Return [X, Y] of the center of cell containing provided text 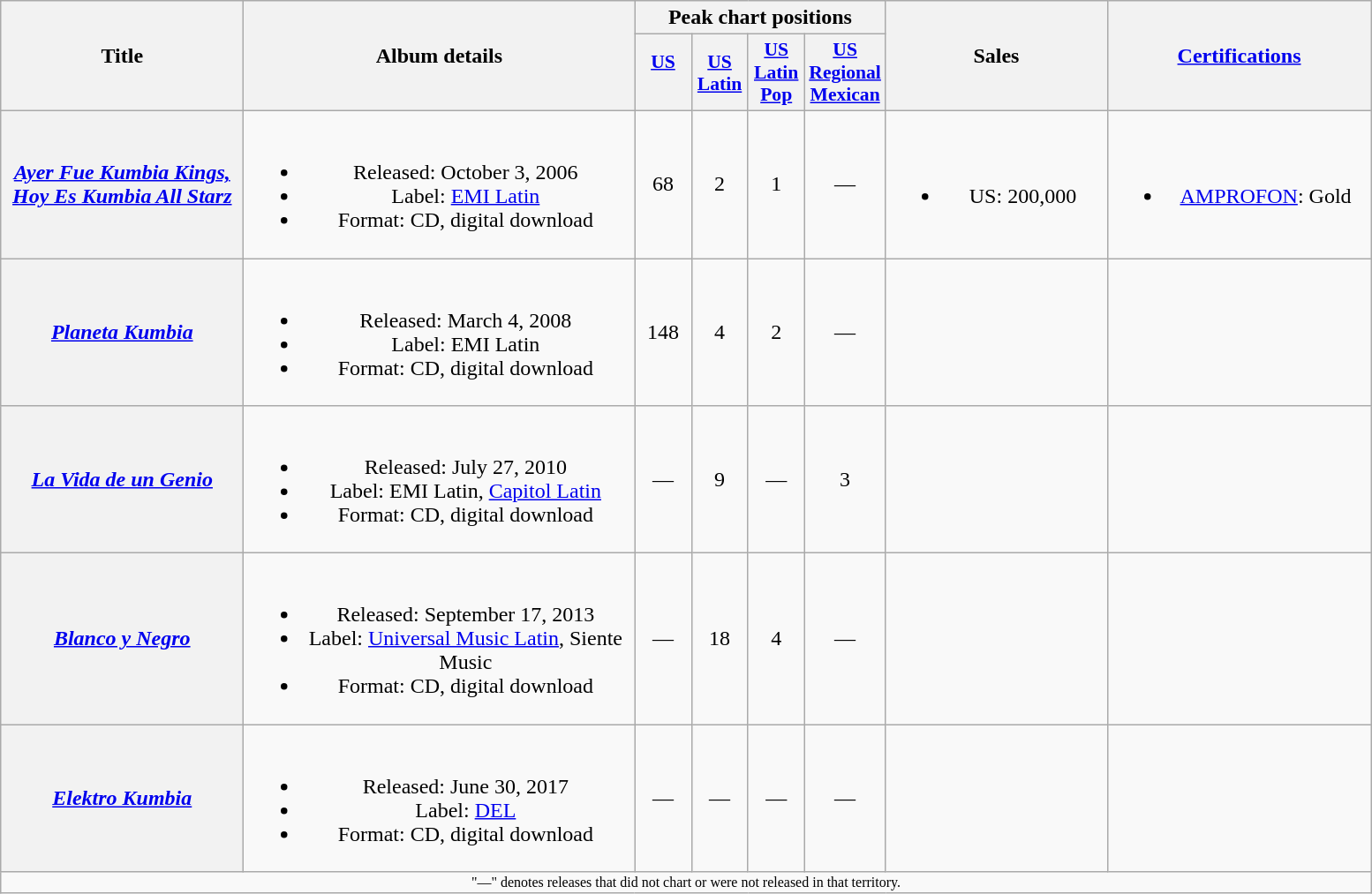
US Latin [720, 72]
US [663, 72]
Blanco y Negro [122, 639]
US Latin Pop [776, 72]
Title [122, 56]
Ayer Fue Kumbia Kings, Hoy Es Kumbia All Starz [122, 184]
Released: July 27, 2010Label: EMI Latin, Capitol LatinFormat: CD, digital download [440, 480]
Album details [440, 56]
Elektro Kumbia [122, 798]
18 [720, 639]
AMPROFON: Gold [1240, 184]
1 [776, 184]
Sales [996, 56]
Released: June 30, 2017Label: DELFormat: CD, digital download [440, 798]
3 [845, 480]
9 [720, 480]
148 [663, 332]
Released: October 3, 2006Label: EMI LatinFormat: CD, digital download [440, 184]
Planeta Kumbia [122, 332]
Certifications [1240, 56]
US Regional Mexican [845, 72]
Peak chart positions [760, 18]
US: 200,000 [996, 184]
"—" denotes releases that did not chart or were not released in that territory. [686, 883]
La Vida de un Genio [122, 480]
Released: September 17, 2013Label: Universal Music Latin, Siente MusicFormat: CD, digital download [440, 639]
68 [663, 184]
Released: March 4, 2008Label: EMI LatinFormat: CD, digital download [440, 332]
